Output the [X, Y] coordinate of the center of the cell containing the given text.  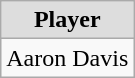
Player [68, 20]
Aaron Davis [68, 58]
